Locate the cell with the specified text and output its (X, Y) center coordinate. 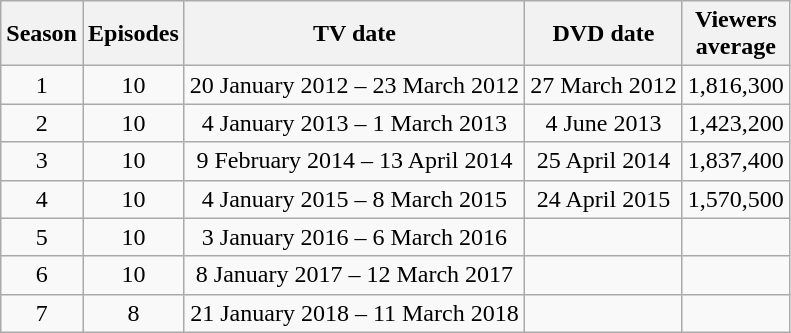
9 February 2014 – 13 April 2014 (354, 161)
DVD date (604, 34)
1,816,300 (736, 85)
4 January 2013 – 1 March 2013 (354, 123)
3 January 2016 – 6 March 2016 (354, 237)
27 March 2012 (604, 85)
Viewers average (736, 34)
TV date (354, 34)
1,837,400 (736, 161)
8 (133, 313)
25 April 2014 (604, 161)
2 (42, 123)
21 January 2018 – 11 March 2018 (354, 313)
1,423,200 (736, 123)
5 (42, 237)
4 June 2013 (604, 123)
3 (42, 161)
4 January 2015 – 8 March 2015 (354, 199)
24 April 2015 (604, 199)
1 (42, 85)
4 (42, 199)
6 (42, 275)
Episodes (133, 34)
1,570,500 (736, 199)
7 (42, 313)
20 January 2012 – 23 March 2012 (354, 85)
8 January 2017 – 12 March 2017 (354, 275)
Season (42, 34)
